For the text-containing cell, return its midpoint in [X, Y] coordinate format. 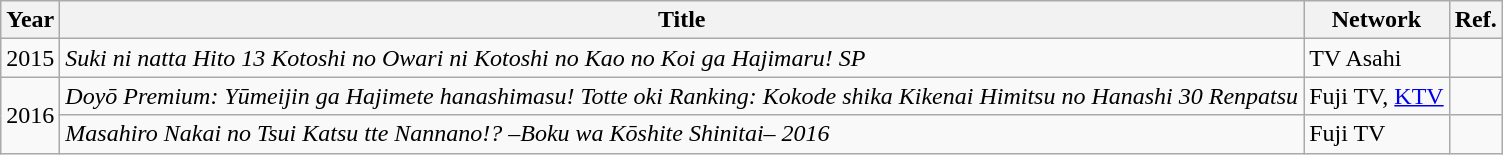
TV Asahi [1377, 58]
Year [30, 20]
Network [1377, 20]
Suki ni natta Hito 13 Kotoshi no Owari ni Kotoshi no Kao no Koi ga Hajimaru! SP [682, 58]
2015 [30, 58]
Masahiro Nakai no Tsui Katsu tte Nannano!? –Boku wa Kōshite Shinitai– 2016 [682, 134]
Title [682, 20]
Fuji TV [1377, 134]
Ref. [1476, 20]
Fuji TV, KTV [1377, 96]
2016 [30, 115]
Doyō Premium: Yūmeijin ga Hajimete hanashimasu! Totte oki Ranking: Kokode shika Kikenai Himitsu no Hanashi 30 Renpatsu [682, 96]
